Capture the cell that displays the provided text and extract its [x, y] central coordinate. 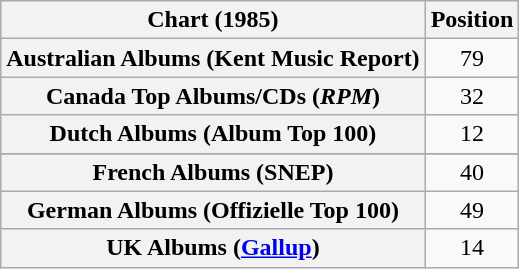
12 [472, 134]
French Albums (SNEP) [213, 172]
40 [472, 172]
79 [472, 58]
32 [472, 96]
UK Albums (Gallup) [213, 248]
Australian Albums (Kent Music Report) [213, 58]
Chart (1985) [213, 20]
German Albums (Offizielle Top 100) [213, 210]
49 [472, 210]
Position [472, 20]
14 [472, 248]
Canada Top Albums/CDs (RPM) [213, 96]
Dutch Albums (Album Top 100) [213, 134]
